Search for the cell housing the specified text and yield its [x, y] center coordinate. 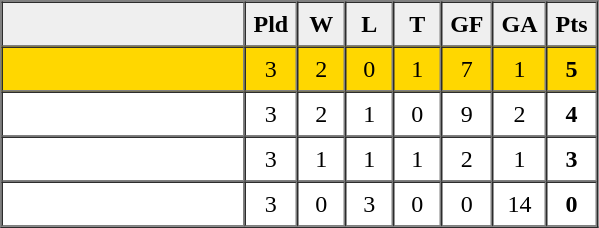
GF [466, 24]
W [321, 24]
5 [572, 68]
7 [466, 68]
4 [572, 114]
L [369, 24]
Pld [270, 24]
T [417, 24]
9 [466, 114]
Pts [572, 24]
GA [520, 24]
14 [520, 204]
